Detect which cell encompasses the target text, then output its [X, Y] center coordinate. 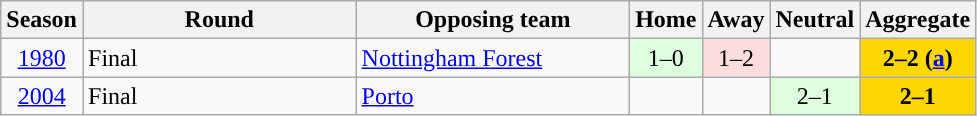
Away [736, 20]
Home [666, 20]
1–2 [736, 58]
Opposing team [493, 20]
Aggregate [918, 20]
Season [42, 20]
2004 [42, 96]
Round [219, 20]
1–0 [666, 58]
Neutral [815, 20]
Porto [493, 96]
Nottingham Forest [493, 58]
1980 [42, 58]
2–2 (a) [918, 58]
